Identify which cell holds the provided text, then report its (X, Y) central coordinate. 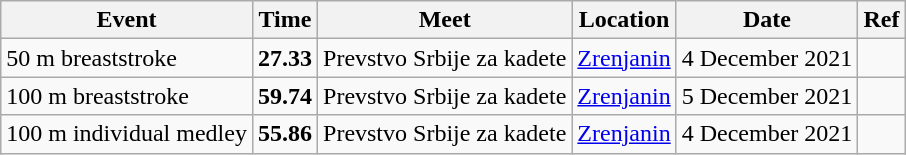
Time (284, 20)
50 m breaststroke (127, 58)
Ref (882, 20)
55.86 (284, 134)
100 m individual medley (127, 134)
59.74 (284, 96)
Location (624, 20)
100 m breaststroke (127, 96)
Date (767, 20)
27.33 (284, 58)
5 December 2021 (767, 96)
Meet (445, 20)
Event (127, 20)
